Output the [x, y] coordinate of the center of the cell containing the given text.  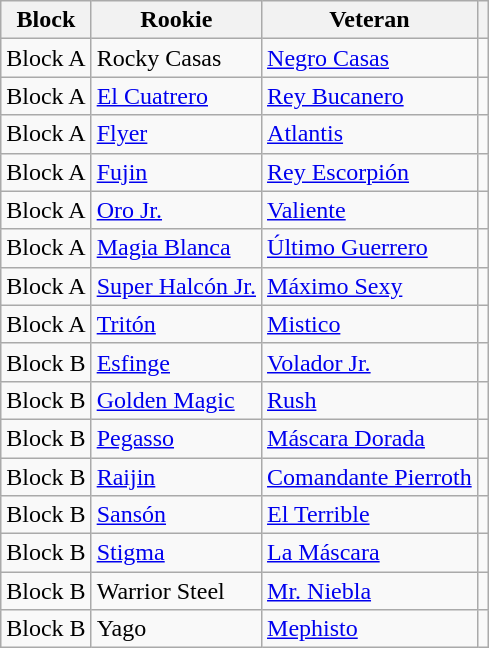
Golden Magic [176, 400]
Máscara Dorada [370, 438]
Rey Bucanero [370, 96]
Mr. Niebla [370, 591]
El Cuatrero [176, 96]
La Máscara [370, 553]
Rush [370, 400]
Máximo Sexy [370, 286]
Valiente [370, 210]
Pegasso [176, 438]
Magia Blanca [176, 248]
Mistico [370, 324]
Oro Jr. [176, 210]
Raijin [176, 477]
Tritón [176, 324]
Super Halcón Jr. [176, 286]
Block [46, 20]
Rey Escorpión [370, 172]
Sansón [176, 515]
Rookie [176, 20]
El Terrible [370, 515]
Negro Casas [370, 58]
Atlantis [370, 134]
Yago [176, 629]
Último Guerrero [370, 248]
Mephisto [370, 629]
Esfinge [176, 362]
Comandante Pierroth [370, 477]
Volador Jr. [370, 362]
Stigma [176, 553]
Flyer [176, 134]
Warrior Steel [176, 591]
Rocky Casas [176, 58]
Fujin [176, 172]
Veteran [370, 20]
